Determine the (x, y) coordinate at the center of the cell enclosing the given text.  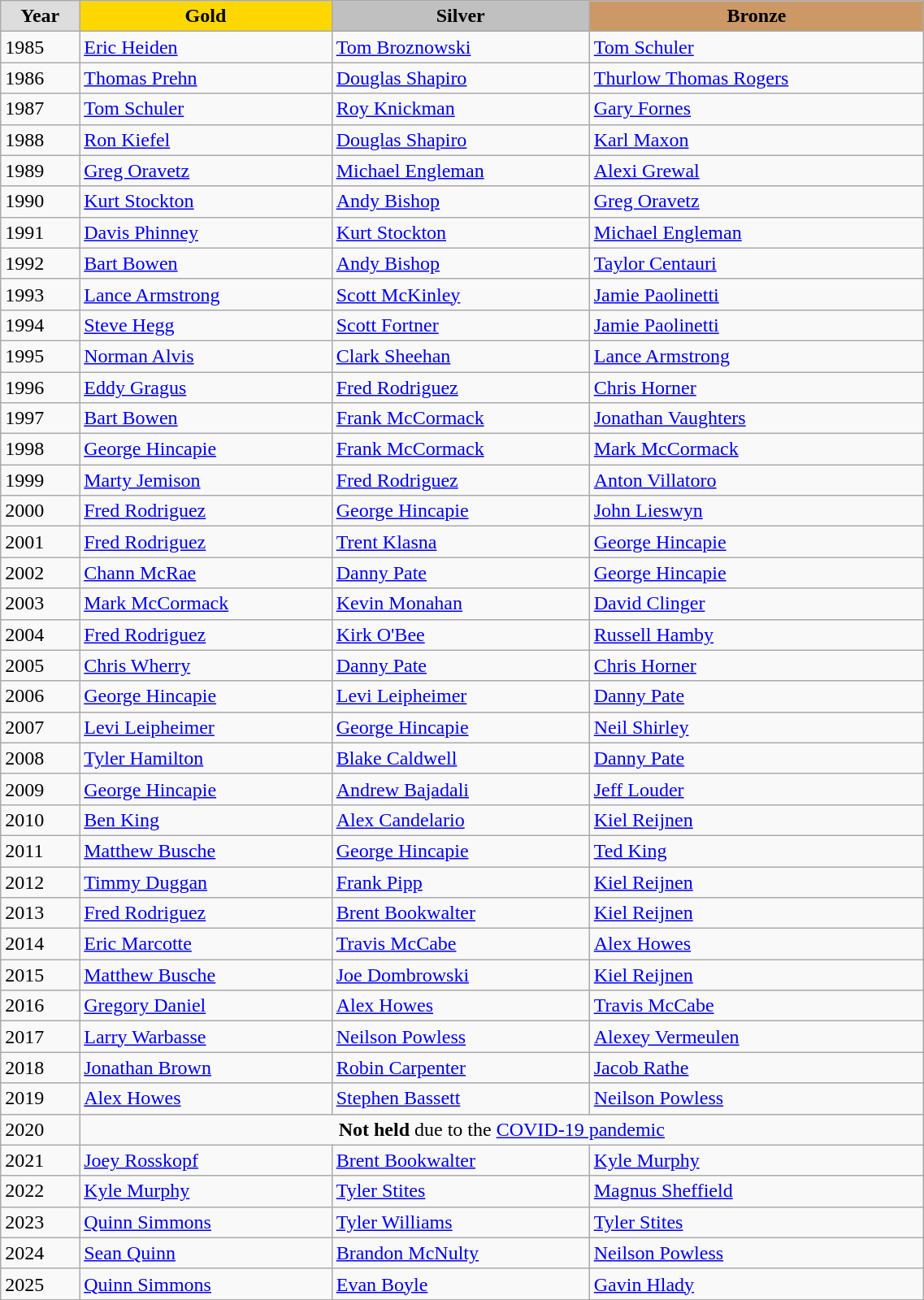
1994 (41, 325)
Magnus Sheffield (757, 1191)
Eric Marcotte (206, 944)
Thomas Prehn (206, 78)
2009 (41, 789)
2011 (41, 851)
2024 (41, 1253)
Scott McKinley (460, 294)
Andrew Bajadali (460, 789)
2012 (41, 882)
Neil Shirley (757, 727)
Russell Hamby (757, 635)
1991 (41, 232)
Frank Pipp (460, 882)
Thurlow Thomas Rogers (757, 78)
Gary Fornes (757, 109)
Sean Quinn (206, 1253)
2006 (41, 696)
Tyler Williams (460, 1222)
1987 (41, 109)
Kirk O'Bee (460, 635)
Roy Knickman (460, 109)
Eric Heiden (206, 47)
Anton Villatoro (757, 480)
1989 (41, 171)
Brandon McNulty (460, 1253)
2019 (41, 1098)
Ted King (757, 851)
Year (41, 16)
2020 (41, 1129)
Ben King (206, 820)
Clark Sheehan (460, 356)
Chann McRae (206, 573)
Alexey Vermeulen (757, 1037)
2016 (41, 1006)
2015 (41, 975)
Stephen Bassett (460, 1098)
Not held due to the COVID-19 pandemic (502, 1129)
2001 (41, 542)
2000 (41, 511)
Bronze (757, 16)
2007 (41, 727)
1990 (41, 201)
1998 (41, 449)
Larry Warbasse (206, 1037)
2025 (41, 1284)
1999 (41, 480)
Ron Kiefel (206, 140)
1993 (41, 294)
Timmy Duggan (206, 882)
1986 (41, 78)
1992 (41, 263)
Joey Rosskopf (206, 1160)
Karl Maxon (757, 140)
Trent Klasna (460, 542)
2010 (41, 820)
Silver (460, 16)
Tyler Hamilton (206, 758)
1995 (41, 356)
Steve Hegg (206, 325)
2002 (41, 573)
2014 (41, 944)
Alexi Grewal (757, 171)
Eddy Gragus (206, 388)
Jacob Rathe (757, 1068)
Robin Carpenter (460, 1068)
2004 (41, 635)
Chris Wherry (206, 665)
Alex Candelario (460, 820)
John Lieswyn (757, 511)
2022 (41, 1191)
Taylor Centauri (757, 263)
Kevin Monahan (460, 604)
1988 (41, 140)
Jonathan Vaughters (757, 418)
1997 (41, 418)
David Clinger (757, 604)
Evan Boyle (460, 1284)
Joe Dombrowski (460, 975)
2017 (41, 1037)
2023 (41, 1222)
Marty Jemison (206, 480)
Gavin Hlady (757, 1284)
1996 (41, 388)
2021 (41, 1160)
Gregory Daniel (206, 1006)
1985 (41, 47)
2013 (41, 913)
Jeff Louder (757, 789)
Tom Broznowski (460, 47)
2018 (41, 1068)
2008 (41, 758)
2003 (41, 604)
Norman Alvis (206, 356)
Blake Caldwell (460, 758)
Jonathan Brown (206, 1068)
Scott Fortner (460, 325)
Gold (206, 16)
2005 (41, 665)
Davis Phinney (206, 232)
